Locate the cell with the specified text and output its [x, y] center coordinate. 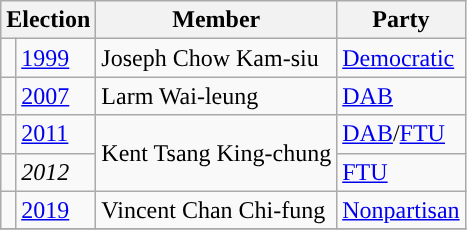
2012 [56, 172]
Joseph Chow Kam-siu [216, 58]
Kent Tsang King-chung [216, 153]
2011 [56, 134]
Larm Wai-leung [216, 96]
DAB/FTU [401, 134]
Democratic [401, 58]
FTU [401, 172]
Member [216, 20]
Vincent Chan Chi-fung [216, 210]
1999 [56, 58]
Nonpartisan [401, 210]
Party [401, 20]
Election [48, 20]
2007 [56, 96]
2019 [56, 210]
DAB [401, 96]
